Search for the cell housing the specified text and yield its [x, y] center coordinate. 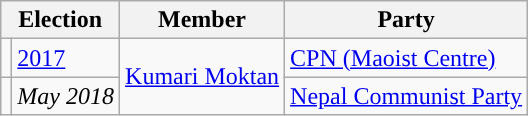
Member [202, 20]
May 2018 [66, 96]
2017 [66, 58]
Party [406, 20]
Election [60, 20]
Kumari Moktan [202, 77]
CPN (Maoist Centre) [406, 58]
Nepal Communist Party [406, 96]
